Output the (x, y) coordinate of the center of the cell containing the given text.  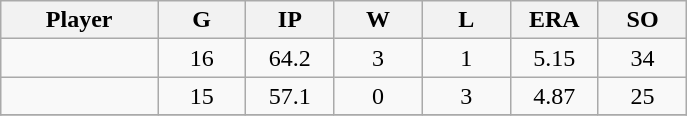
34 (642, 58)
16 (202, 58)
L (466, 20)
57.1 (290, 96)
0 (378, 96)
25 (642, 96)
5.15 (554, 58)
G (202, 20)
15 (202, 96)
64.2 (290, 58)
W (378, 20)
1 (466, 58)
SO (642, 20)
Player (80, 20)
IP (290, 20)
4.87 (554, 96)
ERA (554, 20)
